Search for the cell housing the specified text and yield its (X, Y) center coordinate. 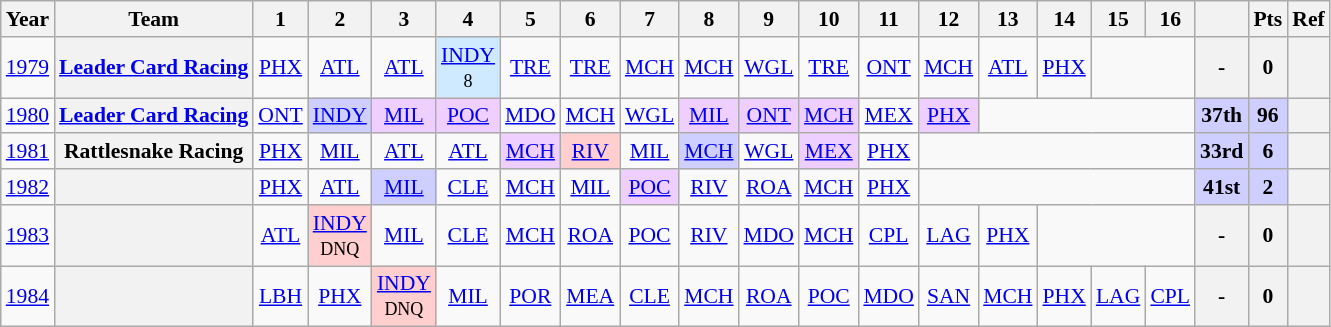
15 (1118, 19)
1983 (28, 236)
1980 (28, 116)
SAN (948, 296)
4 (468, 19)
Year (28, 19)
1979 (28, 68)
Rattlesnake Racing (154, 152)
Ref (1308, 19)
12 (948, 19)
MEA (590, 296)
5 (530, 19)
Team (154, 19)
33rd (1222, 152)
96 (1268, 116)
1981 (28, 152)
41st (1222, 187)
7 (650, 19)
9 (770, 19)
10 (828, 19)
1 (280, 19)
3 (404, 19)
11 (888, 19)
8 (708, 19)
POR (530, 296)
LBH (280, 296)
37th (1222, 116)
14 (1064, 19)
INDY (340, 116)
INDY8 (468, 68)
Pts (1268, 19)
1982 (28, 187)
1984 (28, 296)
16 (1170, 19)
13 (1008, 19)
